Identify which cell holds the provided text, then report its (X, Y) central coordinate. 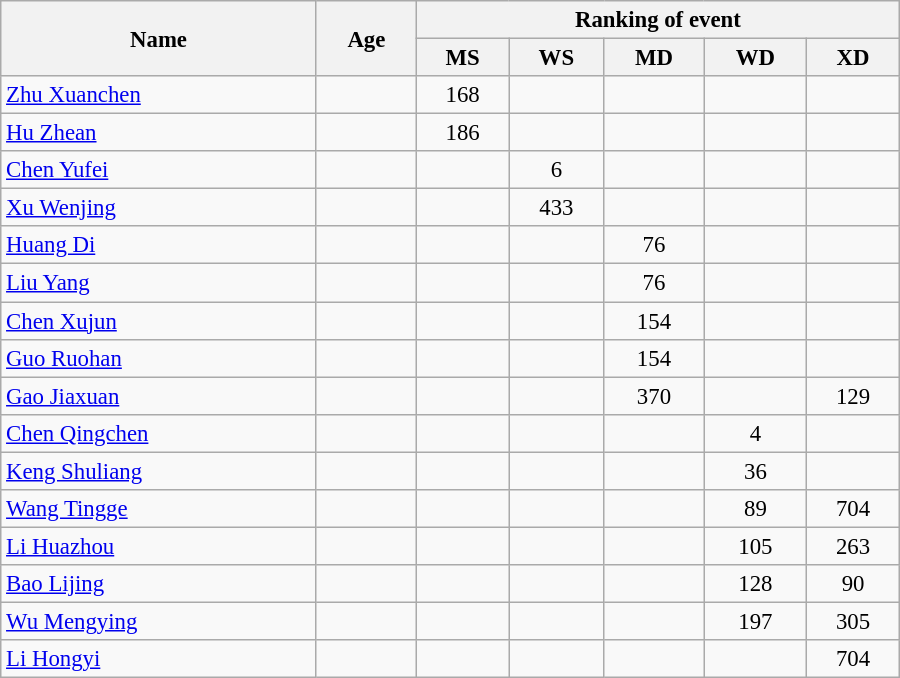
Ranking of event (658, 20)
Wu Mengying (159, 621)
433 (556, 208)
Huang Di (159, 245)
Li Huazhou (159, 546)
Hu Zhean (159, 133)
Chen Xujun (159, 321)
263 (853, 546)
MD (654, 58)
305 (853, 621)
186 (462, 133)
Li Hongyi (159, 659)
129 (853, 396)
Name (159, 38)
Chen Qingchen (159, 433)
Guo Ruohan (159, 358)
105 (756, 546)
Age (366, 38)
Zhu Xuanchen (159, 95)
4 (756, 433)
WD (756, 58)
90 (853, 584)
MS (462, 58)
WS (556, 58)
370 (654, 396)
89 (756, 509)
Gao Jiaxuan (159, 396)
Wang Tingge (159, 509)
6 (556, 170)
168 (462, 95)
197 (756, 621)
Liu Yang (159, 283)
Chen Yufei (159, 170)
36 (756, 471)
XD (853, 58)
Keng Shuliang (159, 471)
128 (756, 584)
Xu Wenjing (159, 208)
Bao Lijing (159, 584)
